Find where the given text appears and provide that cell's center as [x, y] coordinate. 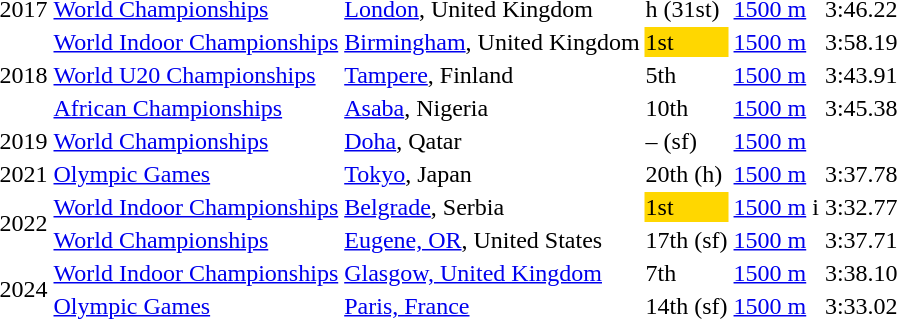
Birmingham, United Kingdom [492, 42]
World U20 Championships [196, 75]
Doha, Qatar [492, 141]
10th [686, 108]
Belgrade, Serbia [492, 207]
17th (sf) [686, 240]
20th (h) [686, 174]
1500 m i [776, 207]
Glasgow, United Kingdom [492, 273]
Olympic Games [196, 174]
Asaba, Nigeria [492, 108]
7th [686, 273]
Tokyo, Japan [492, 174]
African Championships [196, 108]
Tampere, Finland [492, 75]
5th [686, 75]
Eugene, OR, United States [492, 240]
– (sf) [686, 141]
